Pinpoint the cell where the given text exists, returning its (X, Y) midpoint coordinate. 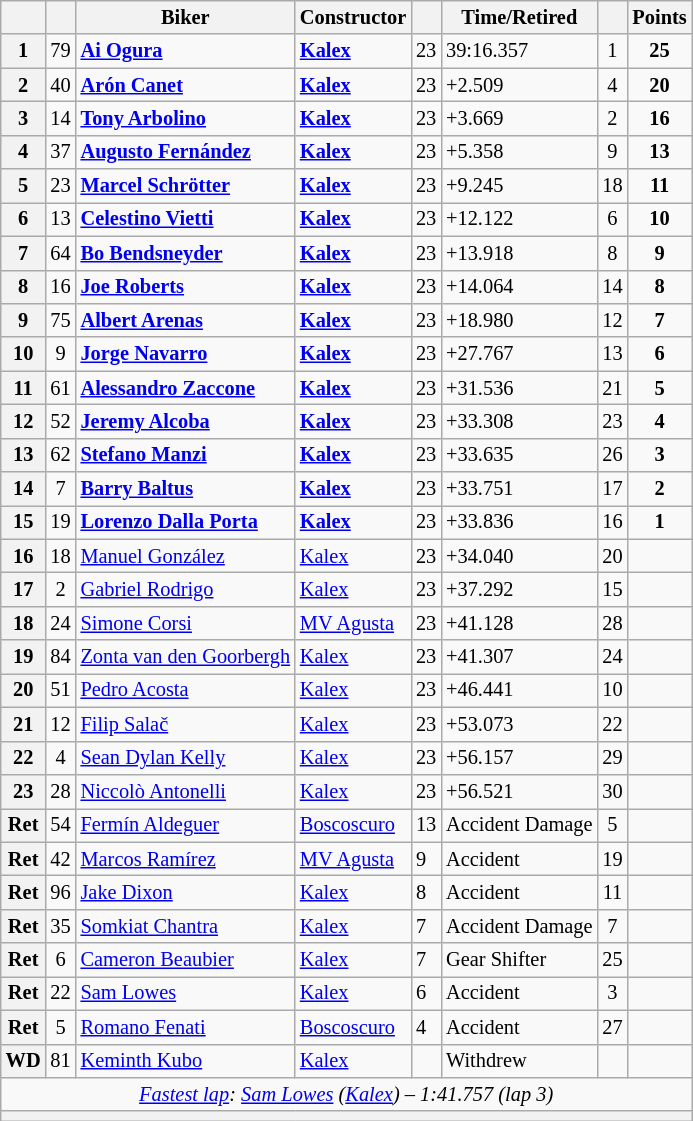
+41.128 (519, 623)
+14.064 (519, 287)
81 (61, 1061)
Celestino Vietti (186, 219)
61 (61, 388)
30 (612, 791)
+9.245 (519, 186)
+41.307 (519, 657)
+2.509 (519, 85)
Jorge Navarro (186, 354)
Sean Dylan Kelly (186, 758)
Simone Corsi (186, 623)
Fermín Aldeguer (186, 825)
Withdrew (519, 1061)
+46.441 (519, 690)
Biker (186, 17)
27 (612, 1027)
+3.669 (519, 118)
Jeremy Alcoba (186, 421)
Gear Shifter (519, 960)
Time/Retired (519, 17)
Ai Ogura (186, 51)
Gabriel Rodrigo (186, 589)
Augusto Fernández (186, 152)
Lorenzo Dalla Porta (186, 522)
WD (24, 1061)
+18.980 (519, 320)
Jake Dixon (186, 892)
35 (61, 926)
Sam Lowes (186, 993)
+12.122 (519, 219)
+56.521 (519, 791)
79 (61, 51)
Fastest lap: Sam Lowes (Kalex) – 1:41.757 (lap 3) (346, 1094)
+56.157 (519, 758)
+33.308 (519, 421)
Stefano Manzi (186, 455)
Alessandro Zaccone (186, 388)
Joe Roberts (186, 287)
+33.751 (519, 489)
40 (61, 85)
+37.292 (519, 589)
+33.635 (519, 455)
+5.358 (519, 152)
+33.836 (519, 522)
Tony Arbolino (186, 118)
+53.073 (519, 724)
Albert Arenas (186, 320)
Constructor (353, 17)
Marcos Ramírez (186, 859)
52 (61, 421)
Somkiat Chantra (186, 926)
42 (61, 859)
Points (659, 17)
+27.767 (519, 354)
Bo Bendsneyder (186, 253)
Marcel Schrötter (186, 186)
+34.040 (519, 556)
Filip Salač (186, 724)
39:16.357 (519, 51)
26 (612, 455)
Niccolò Antonelli (186, 791)
Romano Fenati (186, 1027)
75 (61, 320)
Pedro Acosta (186, 690)
Keminth Kubo (186, 1061)
Barry Baltus (186, 489)
Zonta van den Goorbergh (186, 657)
54 (61, 825)
96 (61, 892)
Manuel González (186, 556)
Cameron Beaubier (186, 960)
+31.536 (519, 388)
Arón Canet (186, 85)
51 (61, 690)
64 (61, 253)
84 (61, 657)
+13.918 (519, 253)
29 (612, 758)
62 (61, 455)
37 (61, 152)
